Find where the given text appears and provide that cell's center as (x, y) coordinate. 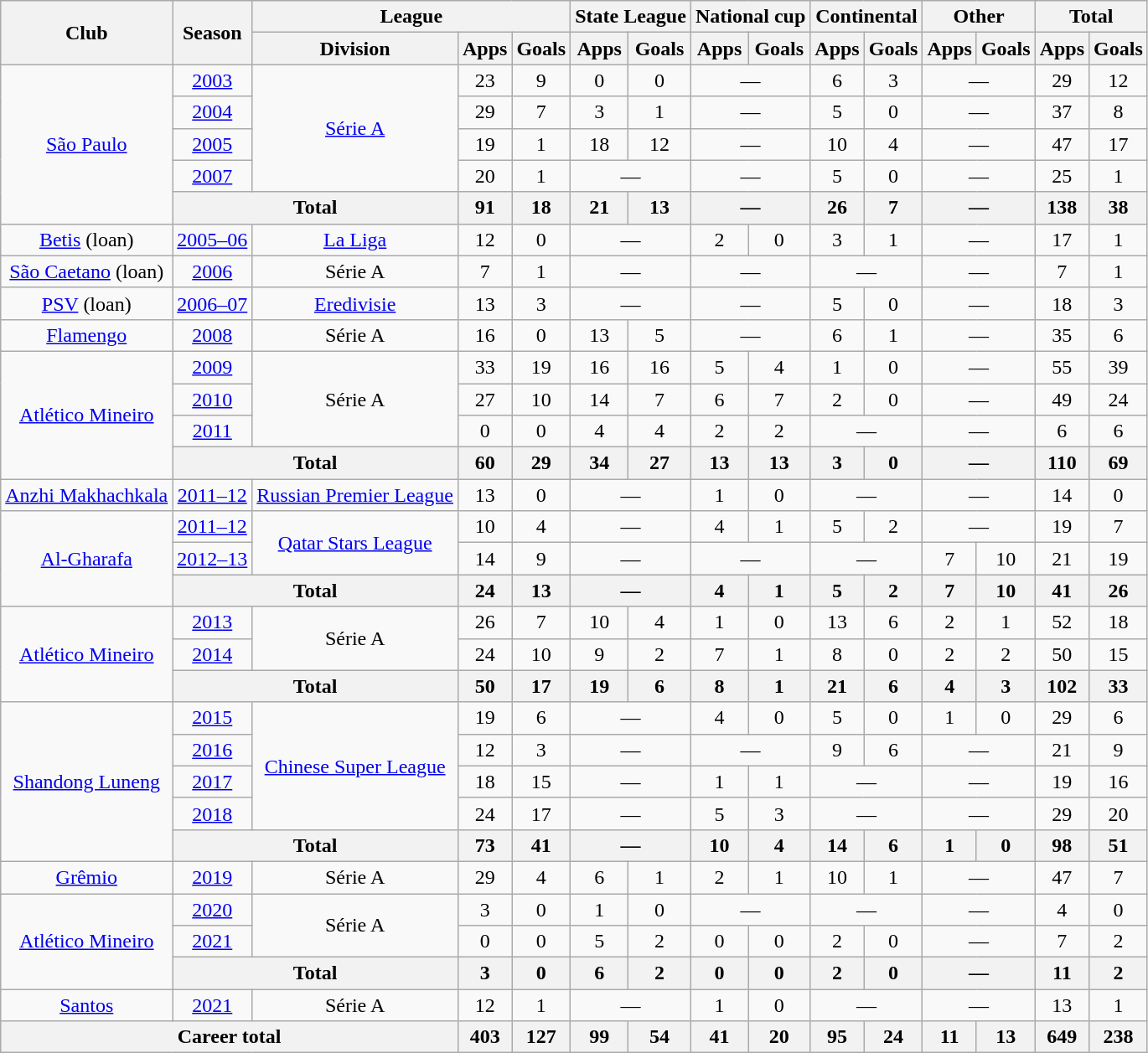
25 (1062, 176)
60 (484, 463)
98 (1062, 845)
Eredivisie (355, 303)
Season (213, 33)
Betis (loan) (87, 240)
95 (837, 1037)
238 (1119, 1037)
Santos (87, 1005)
38 (1119, 208)
39 (1119, 367)
State League (631, 17)
73 (484, 845)
2013 (213, 622)
23 (484, 80)
2007 (213, 176)
110 (1062, 463)
Russian Premier League (355, 495)
Grêmio (87, 877)
Shandong Luneng (87, 782)
52 (1062, 622)
São Caetano (loan) (87, 271)
2004 (213, 112)
2010 (213, 400)
2016 (213, 750)
2005–06 (213, 240)
2011 (213, 431)
403 (484, 1037)
2014 (213, 654)
Continental (866, 17)
Al-Gharafa (87, 559)
2015 (213, 718)
54 (660, 1037)
National cup (750, 17)
55 (1062, 367)
2017 (213, 782)
Division (355, 49)
2005 (213, 144)
99 (600, 1037)
34 (600, 463)
PSV (loan) (87, 303)
2018 (213, 813)
69 (1119, 463)
Anzhi Makhachkala (87, 495)
35 (1062, 335)
49 (1062, 400)
51 (1119, 845)
2019 (213, 877)
127 (541, 1037)
2020 (213, 909)
2012–13 (213, 559)
Other (979, 17)
2009 (213, 367)
2003 (213, 80)
Chinese Super League (355, 766)
2006–07 (213, 303)
Flamengo (87, 335)
Club (87, 33)
2008 (213, 335)
102 (1062, 686)
League (411, 17)
91 (484, 208)
37 (1062, 112)
Qatar Stars League (355, 543)
Career total (230, 1037)
138 (1062, 208)
649 (1062, 1037)
São Paulo (87, 144)
2006 (213, 271)
La Liga (355, 240)
